Return (x, y) of the center of cell containing provided text 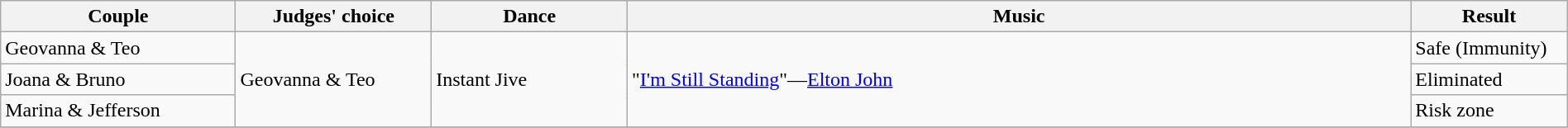
Dance (529, 17)
Judges' choice (334, 17)
Music (1019, 17)
Joana & Bruno (118, 79)
"I'm Still Standing"—Elton John (1019, 79)
Eliminated (1489, 79)
Instant Jive (529, 79)
Marina & Jefferson (118, 111)
Risk zone (1489, 111)
Result (1489, 17)
Couple (118, 17)
Safe (Immunity) (1489, 48)
